From the cell containing the given text, extract its center point as [x, y] coordinate. 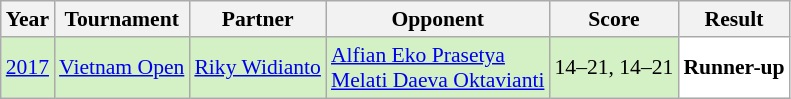
Partner [258, 19]
Year [28, 19]
Alfian Eko Prasetya Melati Daeva Oktavianti [438, 68]
Tournament [122, 19]
Result [734, 19]
2017 [28, 68]
Score [614, 19]
14–21, 14–21 [614, 68]
Vietnam Open [122, 68]
Opponent [438, 19]
Riky Widianto [258, 68]
Runner-up [734, 68]
